Search for the cell housing the specified text and yield its [X, Y] center coordinate. 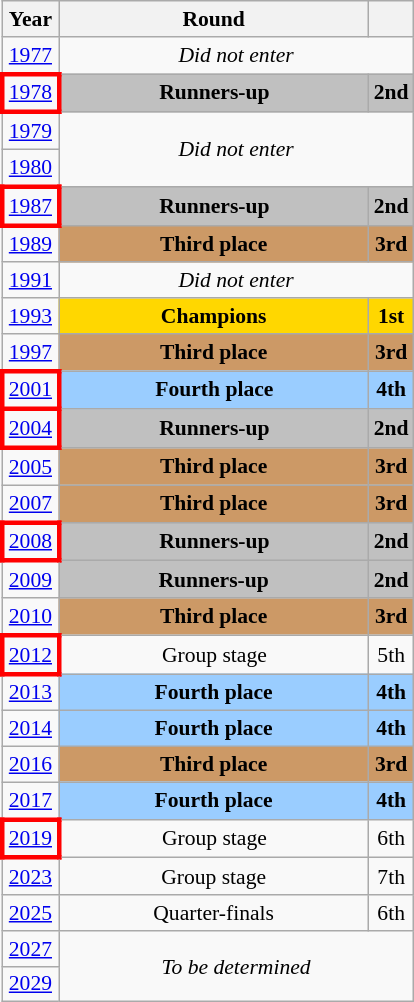
1979 [30, 132]
Round [214, 19]
2016 [30, 765]
2023 [30, 876]
1993 [30, 316]
2012 [30, 654]
2008 [30, 542]
1991 [30, 281]
2019 [30, 838]
1980 [30, 168]
2025 [30, 913]
1978 [30, 94]
2007 [30, 504]
1st [392, 316]
Quarter-finals [214, 913]
2017 [30, 800]
To be determined [236, 966]
1997 [30, 352]
2009 [30, 580]
5th [392, 654]
2029 [30, 984]
7th [392, 876]
1989 [30, 244]
2027 [30, 949]
2010 [30, 616]
2014 [30, 729]
1977 [30, 56]
1987 [30, 206]
Champions [214, 316]
2005 [30, 466]
2001 [30, 390]
2013 [30, 692]
2004 [30, 430]
Year [30, 19]
